Provide the (X, Y) coordinate of the cell's center where the given text is located.  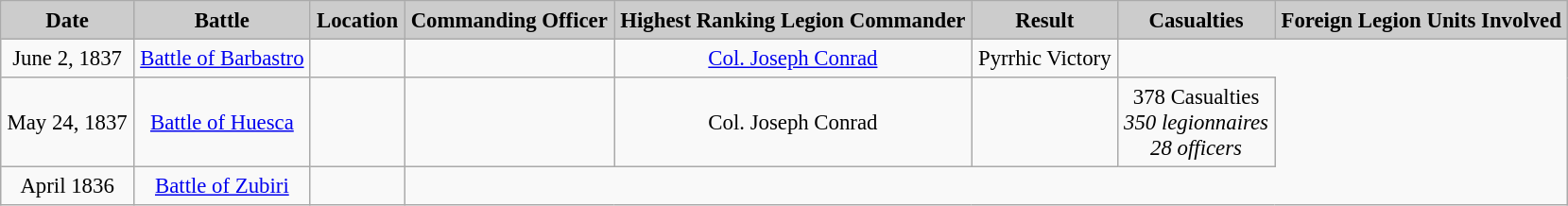
Result (1044, 20)
Location (357, 20)
Casualties (1196, 20)
Date (68, 20)
Battle (221, 20)
378 Casualties350 legionnaires28 officers (1196, 122)
June 2, 1837 (68, 58)
Battle of Barbastro (221, 58)
Commanding Officer (509, 20)
April 1836 (68, 185)
May 24, 1837 (68, 122)
Foreign Legion Units Involved (1422, 20)
Pyrrhic Victory (1044, 58)
Battle of Zubiri (221, 185)
Battle of Huesca (221, 122)
Highest Ranking Legion Commander (794, 20)
